Locate the cell with the specified text and output its [x, y] center coordinate. 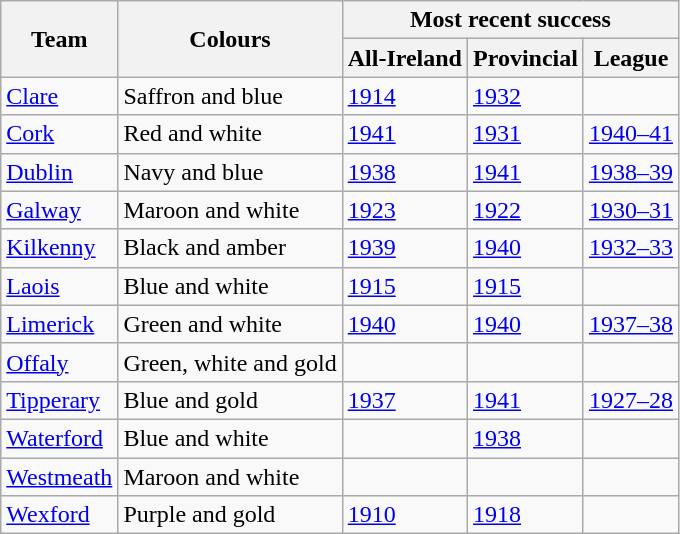
Galway [60, 210]
League [630, 58]
1940–41 [630, 134]
Most recent success [510, 20]
1910 [404, 515]
1914 [404, 96]
All-Ireland [404, 58]
1930–31 [630, 210]
1923 [404, 210]
Dublin [60, 172]
1932 [525, 96]
Limerick [60, 324]
1939 [404, 248]
Team [60, 39]
Laois [60, 286]
Provincial [525, 58]
1927–28 [630, 400]
Clare [60, 96]
1931 [525, 134]
Red and white [230, 134]
Tipperary [60, 400]
Purple and gold [230, 515]
Blue and gold [230, 400]
Green, white and gold [230, 362]
Cork [60, 134]
Navy and blue [230, 172]
1938–39 [630, 172]
Black and amber [230, 248]
Offaly [60, 362]
Waterford [60, 438]
Saffron and blue [230, 96]
1937–38 [630, 324]
Westmeath [60, 477]
1918 [525, 515]
1922 [525, 210]
1937 [404, 400]
Kilkenny [60, 248]
1932–33 [630, 248]
Colours [230, 39]
Green and white [230, 324]
Wexford [60, 515]
